Extract the [X, Y] coordinate from the center of the cell holding the provided text.  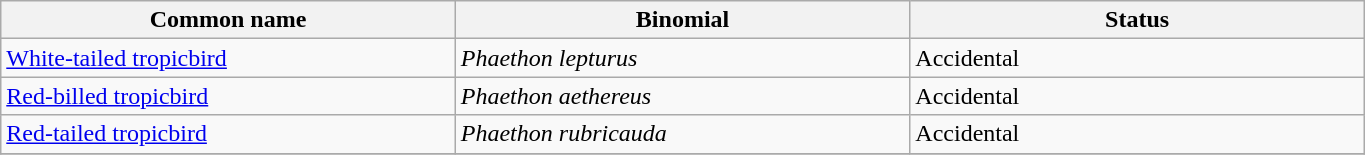
Phaethon aethereus [682, 96]
Red-tailed tropicbird [228, 134]
Phaethon lepturus [682, 58]
White-tailed tropicbird [228, 58]
Phaethon rubricauda [682, 134]
Binomial [682, 20]
Status [1138, 20]
Common name [228, 20]
Red-billed tropicbird [228, 96]
